Find where the given text appears and provide that cell's center as [X, Y] coordinate. 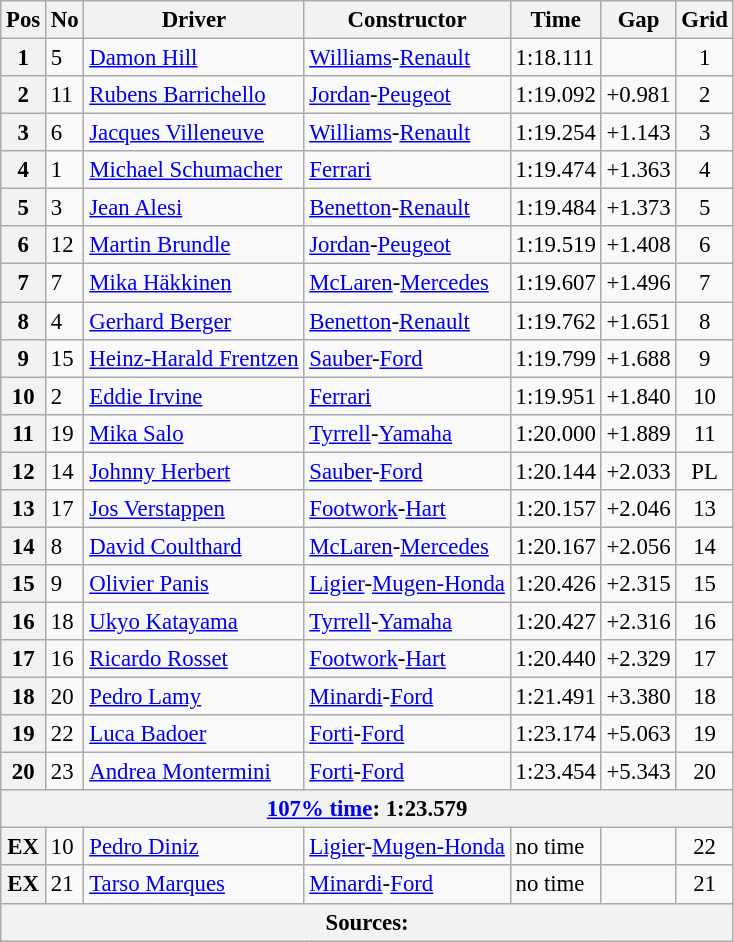
+3.380 [638, 697]
1:20.144 [556, 471]
1:19.484 [556, 208]
Heinz-Harald Frentzen [194, 358]
Mika Salo [194, 433]
Driver [194, 20]
+2.329 [638, 659]
1:19.519 [556, 245]
Constructor [407, 20]
David Coulthard [194, 546]
Ricardo Rosset [194, 659]
Michael Schumacher [194, 170]
1:20.000 [556, 433]
+1.373 [638, 208]
Gap [638, 20]
Gerhard Berger [194, 321]
1:20.427 [556, 621]
No [65, 20]
1:23.174 [556, 734]
+1.408 [638, 245]
Jos Verstappen [194, 509]
Jacques Villeneuve [194, 133]
1:18.111 [556, 58]
1:20.167 [556, 546]
Tarso Marques [194, 885]
Mika Häkkinen [194, 283]
Luca Badoer [194, 734]
Damon Hill [194, 58]
1:19.254 [556, 133]
+2.056 [638, 546]
+5.343 [638, 772]
Rubens Barrichello [194, 95]
1:21.491 [556, 697]
Pedro Diniz [194, 847]
1:23.454 [556, 772]
+5.063 [638, 734]
Martin Brundle [194, 245]
107% time: 1:23.579 [368, 809]
1:19.607 [556, 283]
+1.363 [638, 170]
+1.143 [638, 133]
+1.496 [638, 283]
1:20.426 [556, 584]
1:19.951 [556, 396]
1:19.092 [556, 95]
1:20.157 [556, 509]
+1.688 [638, 358]
Time [556, 20]
+1.840 [638, 396]
1:19.762 [556, 321]
1:19.799 [556, 358]
1:20.440 [556, 659]
Sources: [368, 922]
Johnny Herbert [194, 471]
+0.981 [638, 95]
+2.316 [638, 621]
+2.315 [638, 584]
Eddie Irvine [194, 396]
Ukyo Katayama [194, 621]
Pos [24, 20]
+2.046 [638, 509]
Grid [704, 20]
23 [65, 772]
Olivier Panis [194, 584]
Andrea Montermini [194, 772]
Pedro Lamy [194, 697]
Jean Alesi [194, 208]
+1.889 [638, 433]
+1.651 [638, 321]
1:19.474 [556, 170]
PL [704, 471]
+2.033 [638, 471]
